For the text-containing cell, return its midpoint in [X, Y] coordinate format. 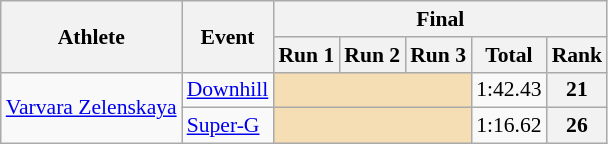
Total [508, 55]
Downhill [228, 90]
Final [440, 19]
Rank [578, 55]
Athlete [92, 36]
26 [578, 126]
Run 1 [306, 55]
21 [578, 90]
1:16.62 [508, 126]
Super-G [228, 126]
Run 2 [372, 55]
Run 3 [438, 55]
Event [228, 36]
1:42.43 [508, 90]
Varvara Zelenskaya [92, 108]
